Identify which cell holds the provided text, then report its (X, Y) central coordinate. 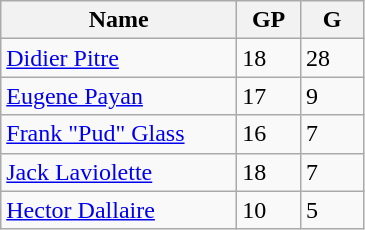
Frank "Pud" Glass (119, 134)
28 (332, 58)
Hector Dallaire (119, 210)
Jack Laviolette (119, 172)
Didier Pitre (119, 58)
G (332, 20)
Eugene Payan (119, 96)
10 (269, 210)
16 (269, 134)
9 (332, 96)
Name (119, 20)
17 (269, 96)
GP (269, 20)
5 (332, 210)
